Pinpoint the cell where the given text exists, returning its [x, y] midpoint coordinate. 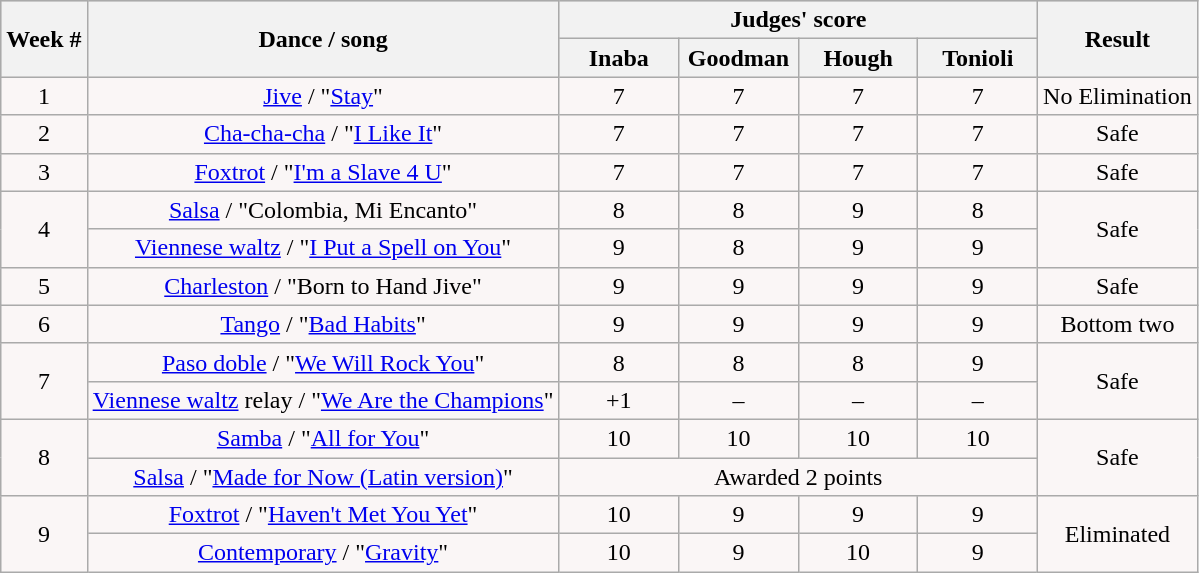
Judges' score [798, 20]
Tonioli [978, 58]
Salsa / "Made for Now (Latin version)" [323, 477]
Result [1118, 39]
5 [44, 286]
Hough [858, 58]
Samba / "All for You" [323, 438]
1 [44, 96]
Awarded 2 points [798, 477]
4 [44, 229]
Cha-cha-cha / "I Like It" [323, 134]
Goodman [739, 58]
2 [44, 134]
Bottom two [1118, 324]
+1 [619, 400]
No Elimination [1118, 96]
Salsa / "Colombia, Mi Encanto" [323, 210]
Dance / song [323, 39]
Charleston / "Born to Hand Jive" [323, 286]
Contemporary / "Gravity" [323, 553]
3 [44, 172]
Eliminated [1118, 534]
Tango / "Bad Habits" [323, 324]
Inaba [619, 58]
Foxtrot / "I'm a Slave 4 U" [323, 172]
Viennese waltz / "I Put a Spell on You" [323, 248]
Foxtrot / "Haven't Met You Yet" [323, 515]
Jive / "Stay" [323, 96]
Viennese waltz relay / "We Are the Champions" [323, 400]
6 [44, 324]
Paso doble / "We Will Rock You" [323, 362]
Week # [44, 39]
